Provide the [X, Y] coordinate of the cell's center where the given text is located.  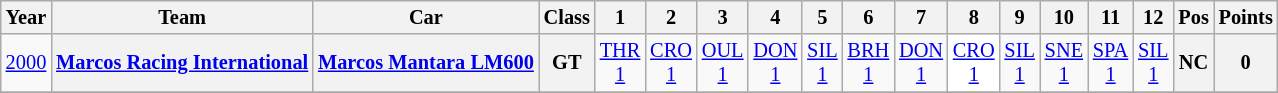
7 [921, 17]
6 [869, 17]
10 [1064, 17]
11 [1110, 17]
OUL1 [723, 63]
4 [775, 17]
2 [671, 17]
SPA1 [1110, 63]
1 [620, 17]
9 [1020, 17]
2000 [26, 63]
GT [567, 63]
12 [1153, 17]
Team [182, 17]
Year [26, 17]
Points [1246, 17]
3 [723, 17]
SNE1 [1064, 63]
Car [426, 17]
8 [974, 17]
Marcos Mantara LM600 [426, 63]
THR1 [620, 63]
Class [567, 17]
5 [822, 17]
NC [1193, 63]
Pos [1193, 17]
Marcos Racing International [182, 63]
0 [1246, 63]
BRH1 [869, 63]
